Pinpoint the cell where the given text exists, returning its [X, Y] midpoint coordinate. 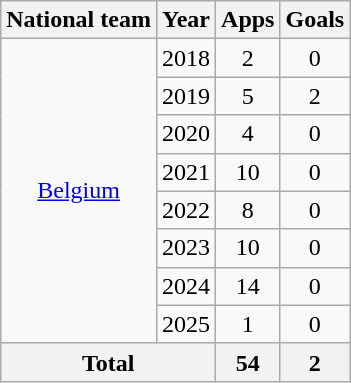
2019 [186, 96]
1 [248, 324]
Goals [315, 20]
2025 [186, 324]
2021 [186, 172]
2020 [186, 134]
2024 [186, 286]
2022 [186, 210]
2018 [186, 58]
Total [108, 362]
54 [248, 362]
4 [248, 134]
Year [186, 20]
8 [248, 210]
14 [248, 286]
5 [248, 96]
Belgium [79, 191]
Apps [248, 20]
National team [79, 20]
2023 [186, 248]
